Identify which cell holds the provided text, then report its [X, Y] central coordinate. 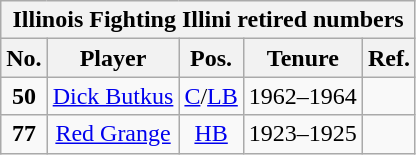
Illinois Fighting Illini retired numbers [208, 20]
Player [113, 58]
50 [24, 96]
Red Grange [113, 134]
No. [24, 58]
1962–1964 [302, 96]
HB [211, 134]
C/LB [211, 96]
77 [24, 134]
Tenure [302, 58]
Pos. [211, 58]
Dick Butkus [113, 96]
Ref. [388, 58]
1923–1925 [302, 134]
